Provide the (x, y) coordinate of the cell's center where the given text is located.  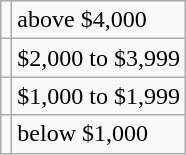
above $4,000 (99, 20)
$1,000 to $1,999 (99, 96)
$2,000 to $3,999 (99, 58)
below $1,000 (99, 134)
